Extract the [X, Y] coordinate from the center of the cell holding the provided text.  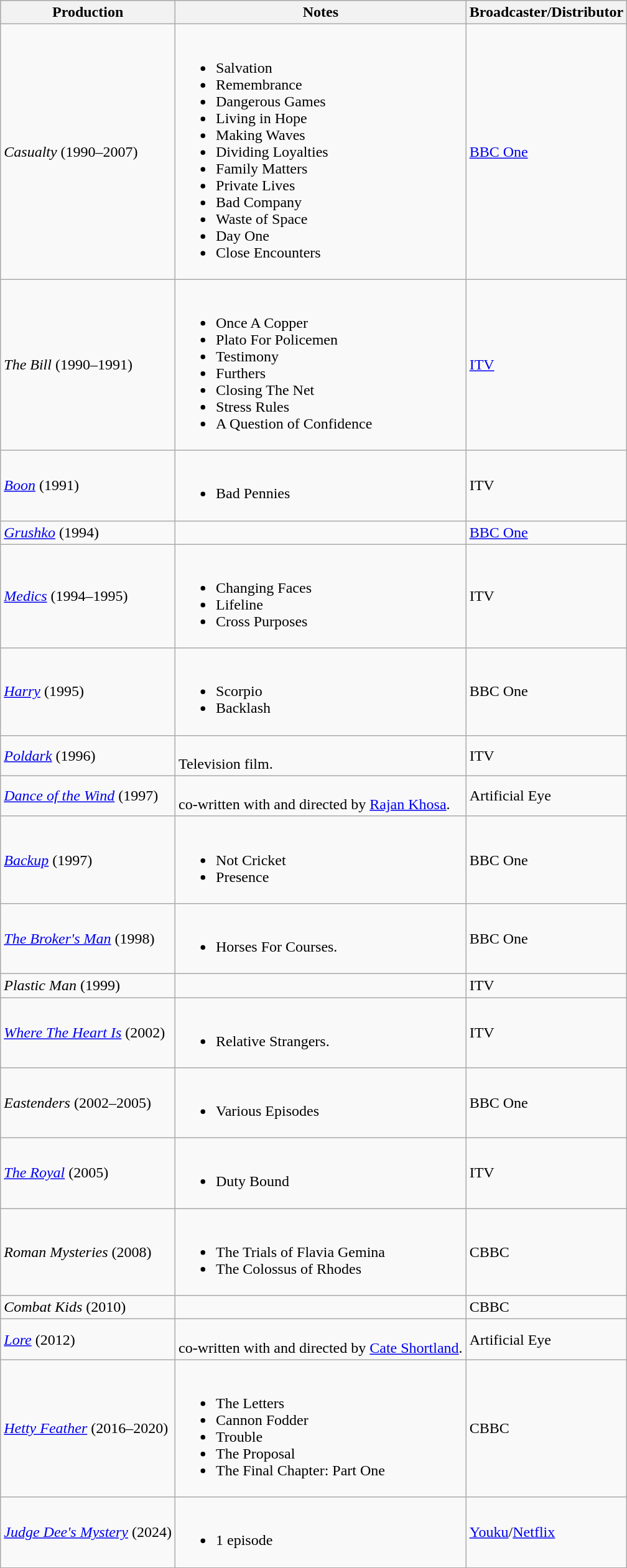
Poldark (1996) [88, 755]
Boon (1991) [88, 485]
Not CricketPresence [321, 860]
Production [88, 12]
Once A CopperPlato For PolicemenTestimonyFurthersClosing The NetStress RulesA Question of Confidence [321, 364]
Horses For Courses. [321, 938]
1 episode [321, 1533]
Where The Heart Is (2002) [88, 1032]
Harry (1995) [88, 692]
co-written with and directed by Cate Shortland. [321, 1340]
Various Episodes [321, 1103]
Casualty (1990–2007) [88, 152]
Judge Dee's Mystery (2024) [88, 1533]
The Broker's Man (1998) [88, 938]
Bad Pennies [321, 485]
co-written with and directed by Rajan Khosa. [321, 796]
Medics (1994–1995) [88, 596]
Duty Bound [321, 1173]
Broadcaster/Distributor [546, 12]
Lore (2012) [88, 1340]
ScorpioBacklash [321, 692]
The Bill (1990–1991) [88, 364]
Hetty Feather (2016–2020) [88, 1428]
Television film. [321, 755]
Notes [321, 12]
Youku/Netflix [546, 1533]
Roman Mysteries (2008) [88, 1252]
Changing FacesLifelineCross Purposes [321, 596]
Plastic Man (1999) [88, 985]
Backup (1997) [88, 860]
Combat Kids (2010) [88, 1307]
The LettersCannon FodderTroubleThe ProposalThe Final Chapter: Part One [321, 1428]
The Trials of Flavia GeminaThe Colossus of Rhodes [321, 1252]
The Royal (2005) [88, 1173]
Relative Strangers. [321, 1032]
Grushko (1994) [88, 532]
Eastenders (2002–2005) [88, 1103]
Dance of the Wind (1997) [88, 796]
